Output the (x, y) coordinate of the center of the cell containing the given text.  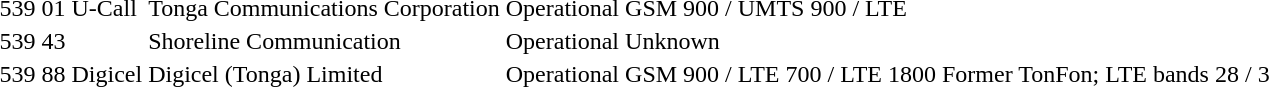
Unknown (781, 41)
43 (54, 41)
Operational (562, 41)
Shoreline Communication (324, 41)
